Provide the [X, Y] coordinate of the cell's center where the given text is located.  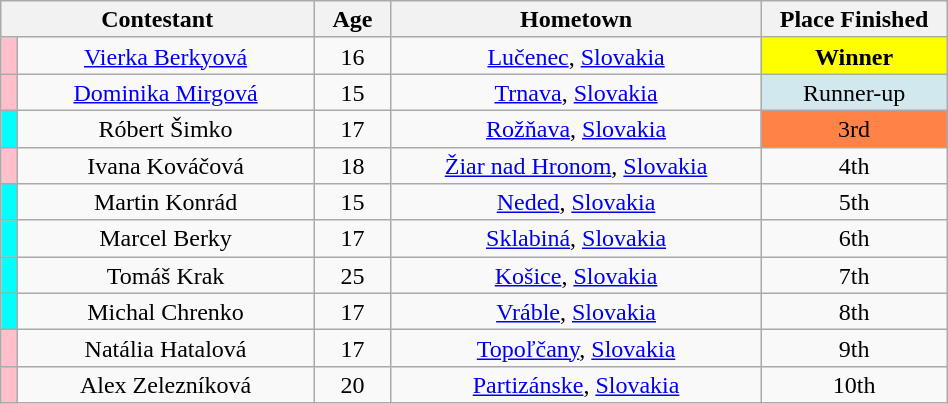
20 [353, 384]
16 [353, 56]
Dominika Mirgová [166, 92]
10th [854, 384]
Neded, Slovakia [576, 202]
8th [854, 312]
Trnava, Slovakia [576, 92]
Rožňava, Slovakia [576, 128]
Róbert Šimko [166, 128]
7th [854, 276]
Ivana Kováčová [166, 166]
3rd [854, 128]
Košice, Slovakia [576, 276]
9th [854, 348]
Runner-up [854, 92]
Alex Zelezníková [166, 384]
Winner [854, 56]
6th [854, 238]
Vierka Berkyová [166, 56]
Lučenec, Slovakia [576, 56]
Marcel Berky [166, 238]
Natália Hatalová [166, 348]
Sklabiná, Slovakia [576, 238]
Žiar nad Hronom, Slovakia [576, 166]
4th [854, 166]
Topoľčany, Slovakia [576, 348]
Place Finished [854, 20]
Vráble, Slovakia [576, 312]
Tomáš Krak [166, 276]
Contestant [158, 20]
25 [353, 276]
5th [854, 202]
Michal Chrenko [166, 312]
Age [353, 20]
Martin Konrád [166, 202]
Partizánske, Slovakia [576, 384]
Hometown [576, 20]
18 [353, 166]
